Return (X, Y) of the center of cell containing provided text 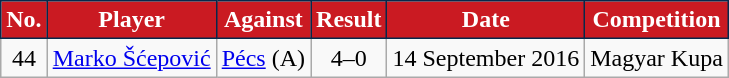
Marko Šćepović (132, 58)
Competition (657, 20)
Against (263, 20)
Magyar Kupa (657, 58)
Player (132, 20)
4–0 (349, 58)
44 (24, 58)
No. (24, 20)
Date (486, 20)
Pécs (A) (263, 58)
14 September 2016 (486, 58)
Result (349, 20)
